Extract the [X, Y] coordinate from the center of the cell holding the provided text.  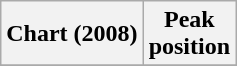
Peakposition [189, 34]
Chart (2008) [72, 34]
